Detect which cell encompasses the target text, then output its [x, y] center coordinate. 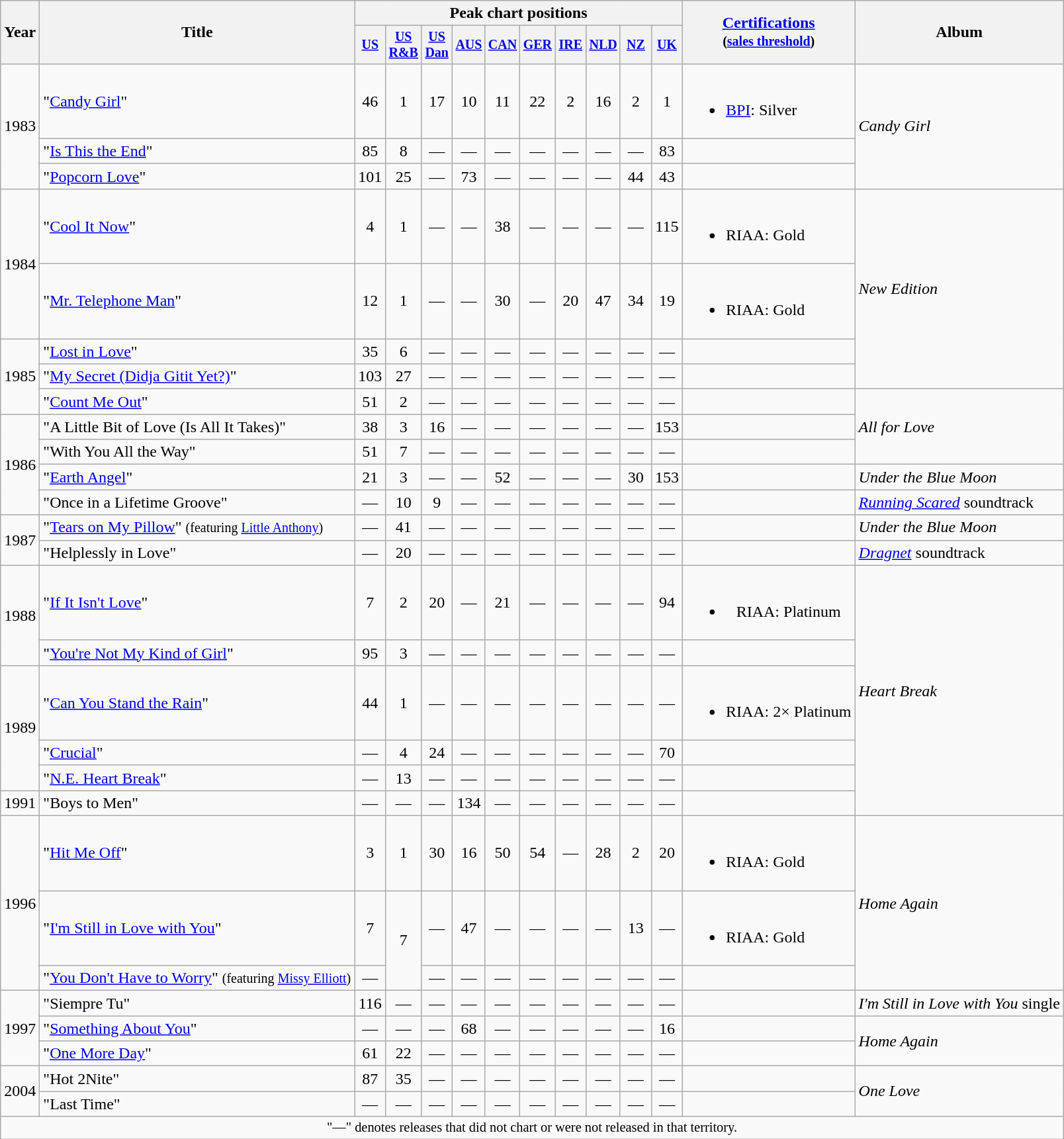
US R&B [404, 45]
25 [404, 176]
Candy Girl [959, 126]
One Love [959, 1091]
134 [468, 803]
52 [503, 477]
1996 [20, 903]
95 [371, 653]
73 [468, 176]
1984 [20, 263]
41 [404, 527]
17 [437, 101]
US [371, 45]
"Siempre Tu" [197, 1003]
1988 [20, 615]
BPI: Silver [769, 101]
101 [371, 176]
"Helplessly in Love" [197, 553]
70 [667, 752]
All for Love [959, 427]
RIAA: 2× Platinum [769, 703]
1997 [20, 1028]
28 [603, 854]
"Mr. Telephone Man" [197, 302]
"Can You Stand the Rain" [197, 703]
"Once in a Lifetime Groove" [197, 502]
6 [404, 351]
CAN [503, 45]
"Something About You" [197, 1028]
Heart Break [959, 690]
NLD [603, 45]
"I'm Still in Love with You" [197, 928]
Title [197, 32]
"Boys to Men" [197, 803]
"You Don't Have to Worry" (featuring Missy Elliott) [197, 978]
"If It Isn't Love" [197, 602]
"N.E. Heart Break" [197, 778]
GER [537, 45]
"Count Me Out" [197, 402]
"Popcorn Love" [197, 176]
US Dan [437, 45]
"Tears on My Pillow" (featuring Little Anthony) [197, 527]
"Earth Angel" [197, 477]
RIAA: Platinum [769, 602]
"Candy Girl" [197, 101]
"You're Not My Kind of Girl" [197, 653]
"Crucial" [197, 752]
"Is This the End" [197, 151]
Year [20, 32]
24 [437, 752]
11 [503, 101]
"Lost in Love" [197, 351]
"My Secret (Didja Gitit Yet?)" [197, 377]
Album [959, 32]
I'm Still in Love with You single [959, 1003]
34 [635, 302]
68 [468, 1028]
1986 [20, 465]
"—" denotes releases that did not chart or were not released in that territory. [532, 1128]
1987 [20, 540]
8 [404, 151]
43 [667, 176]
1983 [20, 126]
61 [371, 1054]
"Hot 2Nite" [197, 1079]
AUS [468, 45]
"A Little Bit of Love (Is All It Takes)" [197, 427]
19 [667, 302]
85 [371, 151]
"Last Time" [197, 1104]
UK [667, 45]
Dragnet soundtrack [959, 553]
2004 [20, 1091]
1991 [20, 803]
Certifications(sales threshold) [769, 32]
87 [371, 1079]
Running Scared soundtrack [959, 502]
83 [667, 151]
9 [437, 502]
"Hit Me Off" [197, 854]
116 [371, 1003]
"Cool It Now" [197, 226]
12 [371, 302]
NZ [635, 45]
103 [371, 377]
115 [667, 226]
50 [503, 854]
94 [667, 602]
46 [371, 101]
Peak chart positions [519, 13]
27 [404, 377]
1985 [20, 377]
54 [537, 854]
New Edition [959, 289]
"With You All the Way" [197, 452]
IRE [570, 45]
"One More Day" [197, 1054]
1989 [20, 728]
